Return the (X, Y) coordinate for the center point of the cell that contains the specified text.  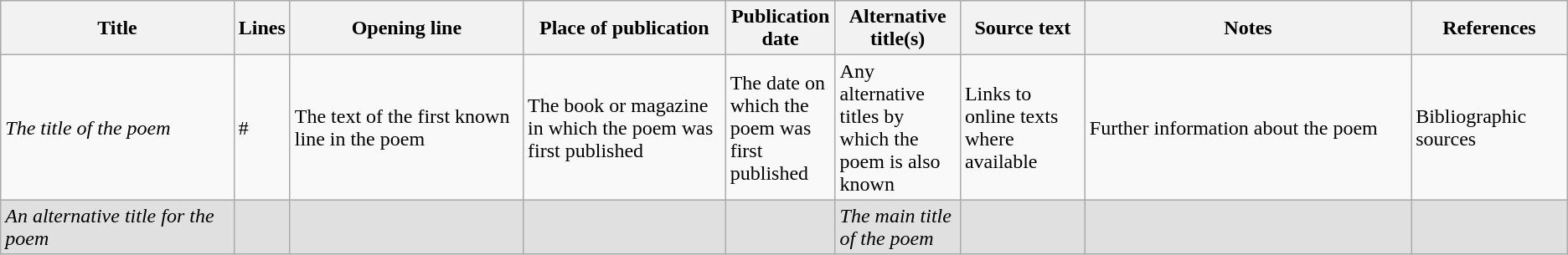
Notes (1248, 28)
# (261, 127)
Bibliographic sources (1489, 127)
Opening line (406, 28)
An alternative title for the poem (117, 227)
Any alternative titles by which the poem is also known (898, 127)
Place of publication (625, 28)
Lines (261, 28)
Links to online texts where available (1022, 127)
The main title of the poem (898, 227)
References (1489, 28)
Alternative title(s) (898, 28)
The text of the first known line in the poem (406, 127)
Title (117, 28)
The book or magazine in which the poem was first published (625, 127)
Further information about the poem (1248, 127)
The date on which the poem was first published (781, 127)
Publication date (781, 28)
The title of the poem (117, 127)
Source text (1022, 28)
